Find where the given text appears and provide that cell's center as [x, y] coordinate. 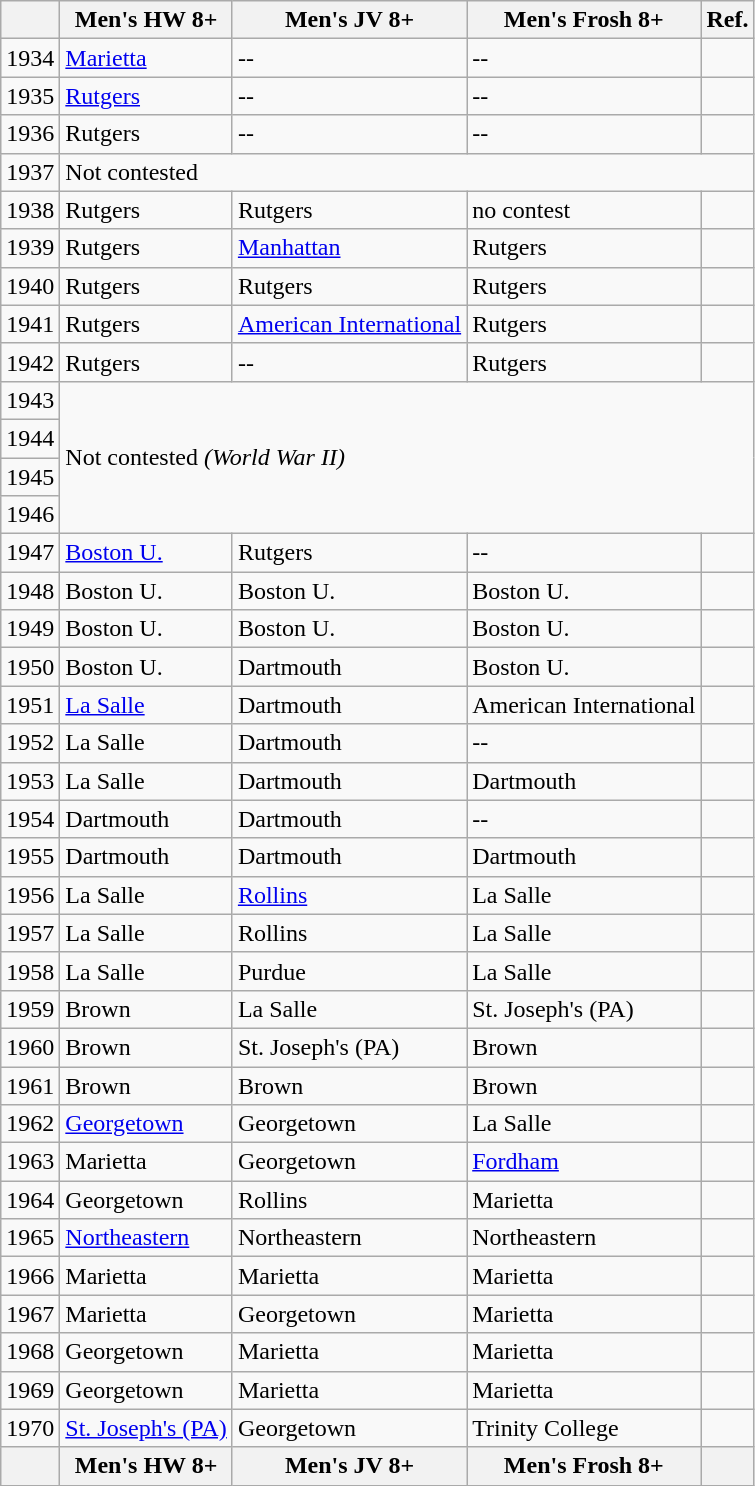
1962 [30, 1124]
1950 [30, 667]
1957 [30, 933]
Ref. [728, 20]
1949 [30, 629]
1963 [30, 1162]
no contest [584, 210]
1969 [30, 1390]
Purdue [349, 971]
1955 [30, 857]
1970 [30, 1428]
1938 [30, 210]
1934 [30, 58]
1946 [30, 515]
1966 [30, 1276]
1941 [30, 324]
1944 [30, 438]
Fordham [584, 1162]
1952 [30, 743]
1945 [30, 477]
1937 [30, 172]
1935 [30, 96]
1939 [30, 248]
1961 [30, 1085]
1947 [30, 553]
1948 [30, 591]
1965 [30, 1238]
1959 [30, 1009]
Manhattan [349, 248]
Not contested [407, 172]
1943 [30, 400]
1956 [30, 895]
1968 [30, 1352]
1954 [30, 819]
1951 [30, 705]
1940 [30, 286]
1953 [30, 781]
Not contested (World War II) [407, 457]
1960 [30, 1047]
1967 [30, 1314]
1958 [30, 971]
1964 [30, 1200]
Trinity College [584, 1428]
1936 [30, 134]
1942 [30, 362]
